Return [X, Y] of the center of cell containing provided text 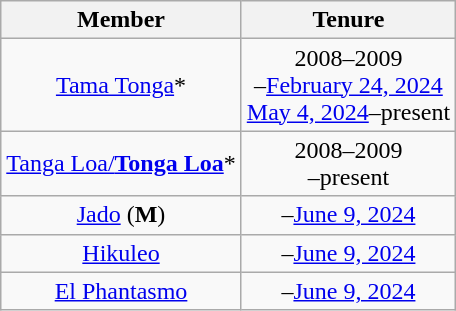
Member [122, 20]
Tenure [348, 20]
El Phantasmo [122, 291]
2008–2009–February 24, 2024May 4, 2024–present [348, 85]
Tama Tonga* [122, 85]
Jado (M) [122, 215]
Tanga Loa/Tonga Loa* [122, 164]
Hikuleo [122, 253]
2008–2009–present [348, 164]
